Capture the cell that displays the provided text and extract its [x, y] central coordinate. 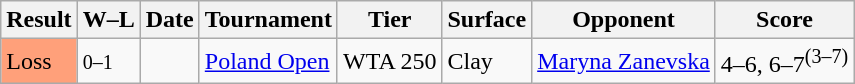
WTA 250 [389, 62]
Date [170, 20]
W–L [108, 20]
Maryna Zanevska [624, 62]
Score [784, 20]
4–6, 6–7(3–7) [784, 62]
0–1 [108, 62]
Tournament [268, 20]
Loss [39, 62]
Clay [487, 62]
Surface [487, 20]
Tier [389, 20]
Poland Open [268, 62]
Result [39, 20]
Opponent [624, 20]
